Scan for the cell matching the given text and deliver its [X, Y] coordinate at center. 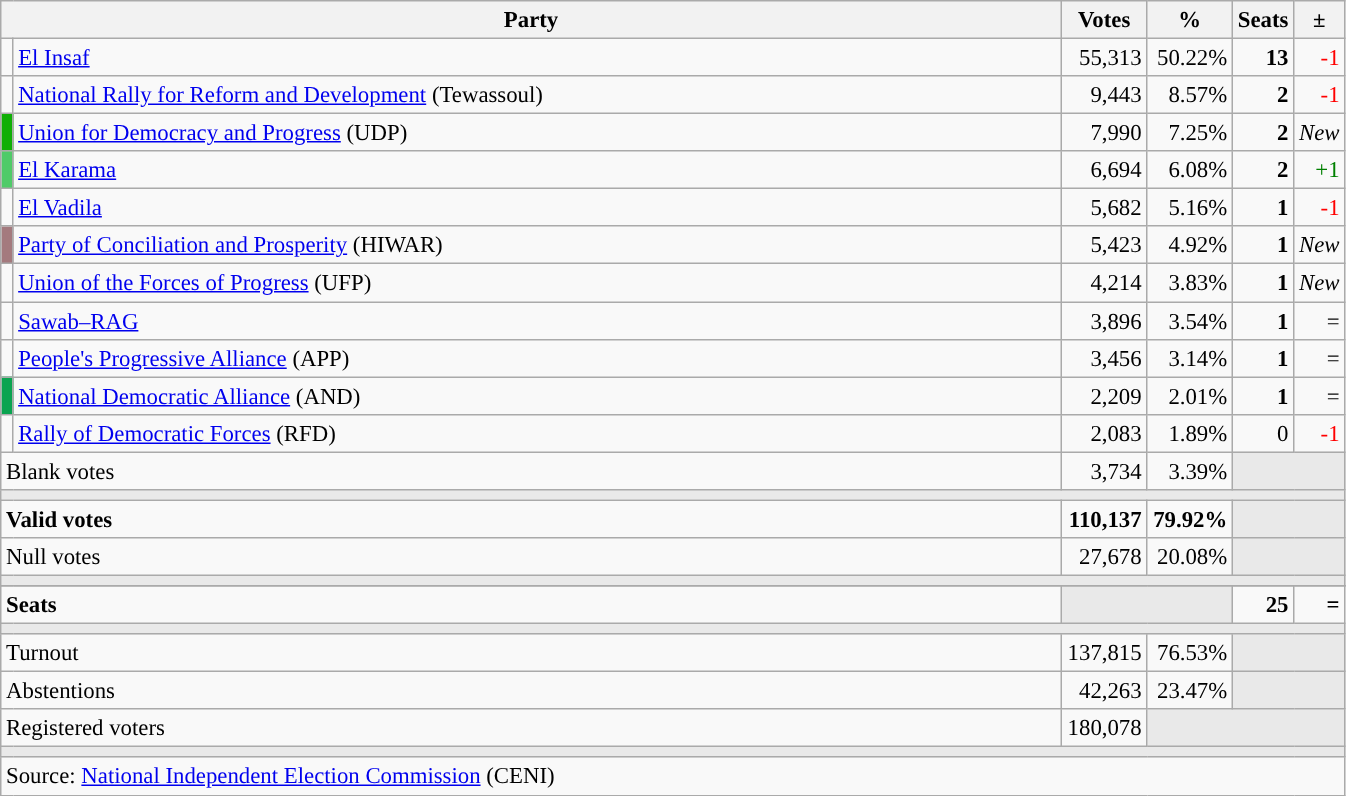
42,263 [1104, 691]
El Karama [537, 170]
Registered voters [532, 728]
7.25% [1190, 133]
7,990 [1104, 133]
People's Progressive Alliance (APP) [537, 358]
3,456 [1104, 358]
2,083 [1104, 433]
79.92% [1190, 519]
Votes [1104, 20]
137,815 [1104, 653]
2.01% [1190, 396]
55,313 [1104, 58]
El Vadila [537, 208]
5.16% [1190, 208]
76.53% [1190, 653]
5,423 [1104, 245]
Abstentions [532, 691]
1.89% [1190, 433]
20.08% [1190, 557]
% [1190, 20]
0 [1264, 433]
23.47% [1190, 691]
El Insaf [537, 58]
National Democratic Alliance (AND) [537, 396]
3.39% [1190, 471]
4.92% [1190, 245]
9,443 [1104, 95]
6,694 [1104, 170]
Union for Democracy and Progress (UDP) [537, 133]
4,214 [1104, 283]
Turnout [532, 653]
3,734 [1104, 471]
8.57% [1190, 95]
27,678 [1104, 557]
110,137 [1104, 519]
3.83% [1190, 283]
Union of the Forces of Progress (UFP) [537, 283]
Party of Conciliation and Prosperity (HIWAR) [537, 245]
2,209 [1104, 396]
180,078 [1104, 728]
50.22% [1190, 58]
Valid votes [532, 519]
Blank votes [532, 471]
13 [1264, 58]
3,896 [1104, 321]
Sawab–RAG [537, 321]
6.08% [1190, 170]
Rally of Democratic Forces (RFD) [537, 433]
3.54% [1190, 321]
25 [1264, 605]
Source: National Independent Election Commission (CENI) [673, 777]
+1 [1320, 170]
3.14% [1190, 358]
± [1320, 20]
Party [532, 20]
National Rally for Reform and Development (Tewassoul) [537, 95]
Null votes [532, 557]
5,682 [1104, 208]
